Identify which cell holds the provided text, then report its (x, y) central coordinate. 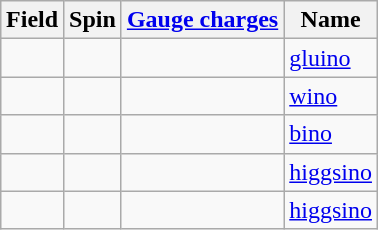
Gauge charges (202, 20)
bino (331, 134)
gluino (331, 58)
Spin (93, 20)
Name (331, 20)
Field (32, 20)
wino (331, 96)
